Detect which cell encompasses the target text, then output its (x, y) center coordinate. 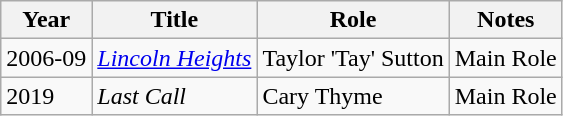
Notes (506, 20)
2006-09 (46, 58)
Taylor 'Tay' Sutton (353, 58)
Year (46, 20)
Cary Thyme (353, 96)
Title (174, 20)
Role (353, 20)
Lincoln Heights (174, 58)
2019 (46, 96)
Last Call (174, 96)
